Return [X, Y] of the center of cell containing provided text 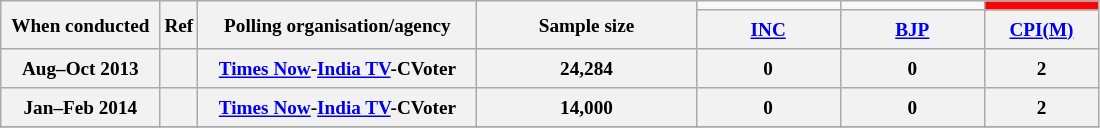
Ref [179, 25]
INC [768, 30]
Aug–Oct 2013 [80, 68]
BJP [912, 30]
24,284 [586, 68]
Jan–Feb 2014 [80, 108]
Sample size [586, 25]
Polling organisation/agency [338, 25]
14,000 [586, 108]
When conducted [80, 25]
CPI(M) [1041, 30]
